Output the (X, Y) coordinate of the center of the cell containing the given text.  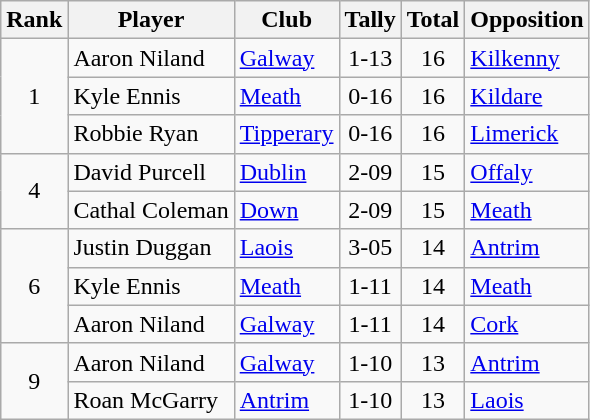
Limerick (527, 134)
Tipperary (286, 134)
Kilkenny (527, 58)
Kildare (527, 96)
David Purcell (151, 172)
Rank (34, 20)
Down (286, 210)
1 (34, 96)
Offaly (527, 172)
Cathal Coleman (151, 210)
Roan McGarry (151, 400)
Player (151, 20)
9 (34, 381)
Tally (370, 20)
Dublin (286, 172)
Total (433, 20)
Justin Duggan (151, 248)
Robbie Ryan (151, 134)
6 (34, 286)
Opposition (527, 20)
1-13 (370, 58)
Cork (527, 324)
3-05 (370, 248)
Club (286, 20)
4 (34, 191)
